From the cell containing the given text, extract its center point as (x, y) coordinate. 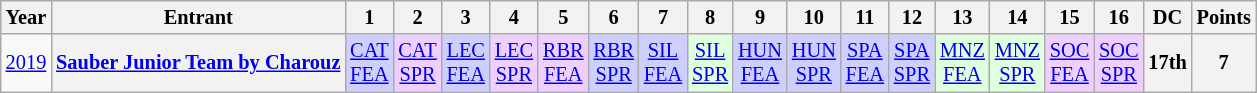
SILSPR (710, 63)
HUNSPR (814, 63)
10 (814, 17)
CATFEA (369, 63)
SILFEA (663, 63)
3 (466, 17)
Entrant (198, 17)
HUNFEA (760, 63)
17th (1167, 63)
DC (1167, 17)
16 (1118, 17)
1 (369, 17)
SPASPR (912, 63)
8 (710, 17)
4 (514, 17)
12 (912, 17)
14 (1018, 17)
RBRFEA (563, 63)
Points (1224, 17)
15 (1070, 17)
2 (417, 17)
RBRSPR (613, 63)
SOCSPR (1118, 63)
6 (613, 17)
MNZFEA (962, 63)
2019 (26, 63)
LECSPR (514, 63)
SPAFEA (865, 63)
CATSPR (417, 63)
Year (26, 17)
MNZSPR (1018, 63)
9 (760, 17)
LECFEA (466, 63)
Sauber Junior Team by Charouz (198, 63)
11 (865, 17)
13 (962, 17)
5 (563, 17)
SOCFEA (1070, 63)
